Identify which cell holds the provided text, then report its (x, y) central coordinate. 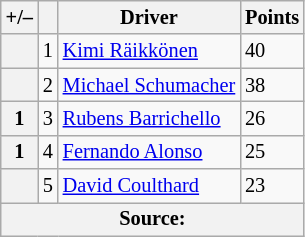
26 (272, 118)
3 (48, 118)
Source: (152, 219)
Points (272, 17)
25 (272, 152)
Rubens Barrichello (149, 118)
4 (48, 152)
2 (48, 85)
Driver (149, 17)
+/– (20, 17)
38 (272, 85)
Michael Schumacher (149, 85)
40 (272, 51)
David Coulthard (149, 186)
Kimi Räikkönen (149, 51)
5 (48, 186)
23 (272, 186)
Fernando Alonso (149, 152)
